Find where the given text appears and provide that cell's center as [x, y] coordinate. 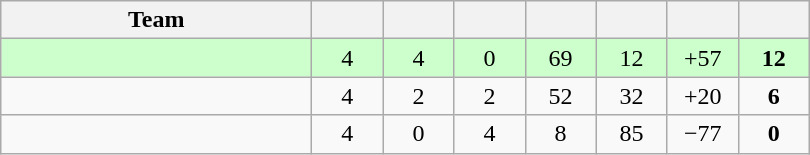
6 [774, 96]
8 [560, 134]
69 [560, 58]
+20 [702, 96]
Team [156, 20]
+57 [702, 58]
−77 [702, 134]
85 [632, 134]
52 [560, 96]
32 [632, 96]
